Scan for the cell matching the given text and deliver its [x, y] coordinate at center. 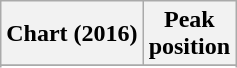
Peak position [189, 34]
Chart (2016) [72, 34]
